Scan for the cell matching the given text and deliver its (x, y) coordinate at center. 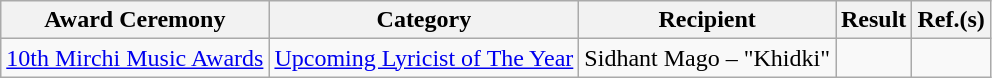
Result (874, 20)
Category (424, 20)
Award Ceremony (135, 20)
10th Mirchi Music Awards (135, 58)
Recipient (708, 20)
Ref.(s) (951, 20)
Upcoming Lyricist of The Year (424, 58)
Sidhant Mago – "Khidki" (708, 58)
